Determine the [x, y] coordinate at the center of the cell enclosing the given text.  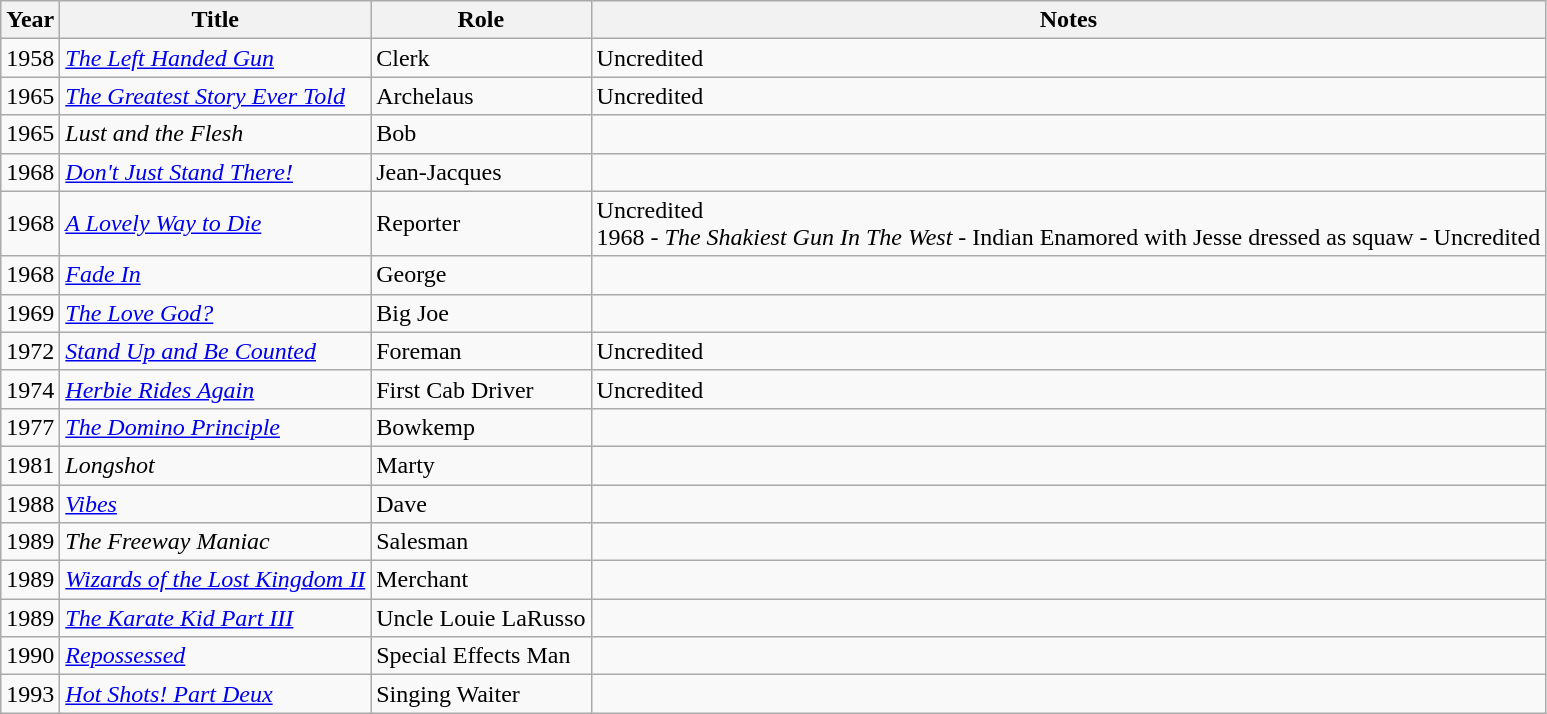
The Freeway Maniac [216, 542]
Title [216, 20]
Reporter [481, 224]
Year [30, 20]
Clerk [481, 58]
Notes [1068, 20]
1977 [30, 427]
The Left Handed Gun [216, 58]
Role [481, 20]
Bowkemp [481, 427]
Big Joe [481, 313]
1981 [30, 465]
Longshot [216, 465]
First Cab Driver [481, 389]
Jean-Jacques [481, 172]
Stand Up and Be Counted [216, 351]
The Karate Kid Part III [216, 618]
Foreman [481, 351]
Merchant [481, 580]
Dave [481, 503]
Uncredited1968 - The Shakiest Gun In The West - Indian Enamored with Jesse dressed as squaw - Uncredited [1068, 224]
Archelaus [481, 96]
1990 [30, 656]
Fade In [216, 275]
George [481, 275]
Lust and the Flesh [216, 134]
A Lovely Way to Die [216, 224]
The Domino Principle [216, 427]
Repossessed [216, 656]
1974 [30, 389]
Uncle Louie LaRusso [481, 618]
Special Effects Man [481, 656]
Salesman [481, 542]
1988 [30, 503]
Bob [481, 134]
1972 [30, 351]
Singing Waiter [481, 694]
Marty [481, 465]
1958 [30, 58]
1993 [30, 694]
Herbie Rides Again [216, 389]
1969 [30, 313]
Don't Just Stand There! [216, 172]
Vibes [216, 503]
The Greatest Story Ever Told [216, 96]
Wizards of the Lost Kingdom II [216, 580]
The Love God? [216, 313]
Hot Shots! Part Deux [216, 694]
